Scan for the cell matching the given text and deliver its [x, y] coordinate at center. 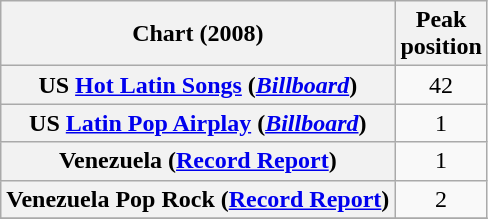
US Latin Pop Airplay (Billboard) [198, 123]
US Hot Latin Songs (Billboard) [198, 85]
Peakposition [441, 34]
Chart (2008) [198, 34]
Venezuela (Record Report) [198, 161]
2 [441, 199]
42 [441, 85]
Venezuela Pop Rock (Record Report) [198, 199]
